Search for the cell housing the specified text and yield its (x, y) center coordinate. 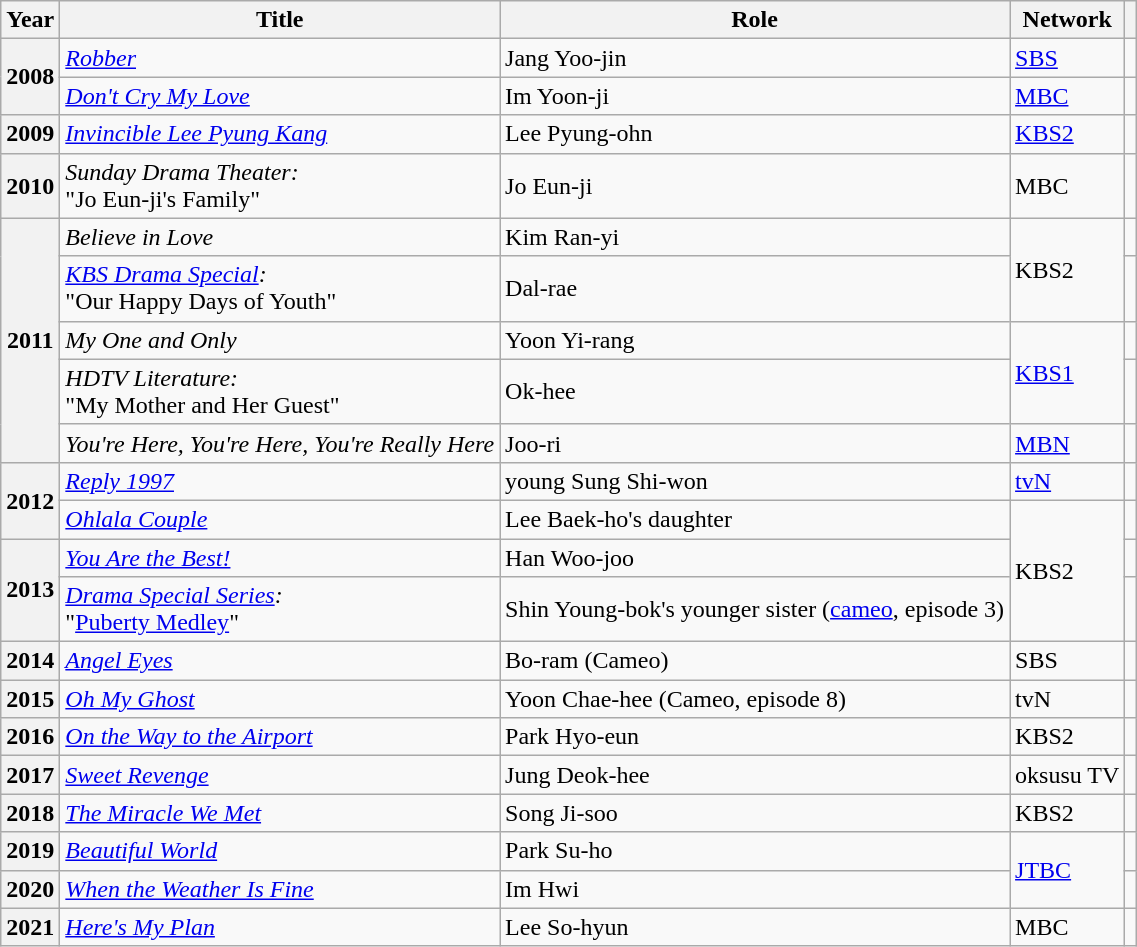
JTBC (1068, 870)
Bo-ram (Cameo) (755, 661)
young Sung Shi-won (755, 481)
2011 (30, 340)
KBS1 (1068, 372)
Park Hyo-eun (755, 737)
Believe in Love (280, 237)
Role (755, 20)
Joo-ri (755, 443)
2012 (30, 500)
HDTV Literature:"My Mother and Her Guest" (280, 392)
You're Here, You're Here, You're Really Here (280, 443)
On the Way to the Airport (280, 737)
Reply 1997 (280, 481)
2018 (30, 813)
2021 (30, 927)
Beautiful World (280, 851)
Jang Yoo-jin (755, 58)
2014 (30, 661)
Im Yoon-ji (755, 96)
Park Su-ho (755, 851)
Here's My Plan (280, 927)
Sunday Drama Theater:"Jo Eun-ji's Family" (280, 186)
Title (280, 20)
Angel Eyes (280, 661)
oksusu TV (1068, 775)
MBN (1068, 443)
Kim Ran-yi (755, 237)
Ok-hee (755, 392)
Don't Cry My Love (280, 96)
Lee Pyung-ohn (755, 134)
Sweet Revenge (280, 775)
Oh My Ghost (280, 699)
Ohlala Couple (280, 519)
2008 (30, 77)
My One and Only (280, 340)
2020 (30, 889)
Han Woo-joo (755, 557)
2015 (30, 699)
2016 (30, 737)
Shin Young-bok's younger sister (cameo, episode 3) (755, 610)
The Miracle We Met (280, 813)
2009 (30, 134)
You Are the Best! (280, 557)
When the Weather Is Fine (280, 889)
2013 (30, 590)
Lee Baek-ho's daughter (755, 519)
Drama Special Series:"Puberty Medley" (280, 610)
Year (30, 20)
Im Hwi (755, 889)
2019 (30, 851)
Jo Eun-ji (755, 186)
Dal-rae (755, 288)
Invincible Lee Pyung Kang (280, 134)
Jung Deok-hee (755, 775)
Song Ji-soo (755, 813)
2010 (30, 186)
KBS Drama Special:"Our Happy Days of Youth" (280, 288)
2017 (30, 775)
Robber (280, 58)
Lee So-hyun (755, 927)
Yoon Yi-rang (755, 340)
Network (1068, 20)
Yoon Chae-hee (Cameo, episode 8) (755, 699)
